Pinpoint the cell where the given text exists, returning its (X, Y) midpoint coordinate. 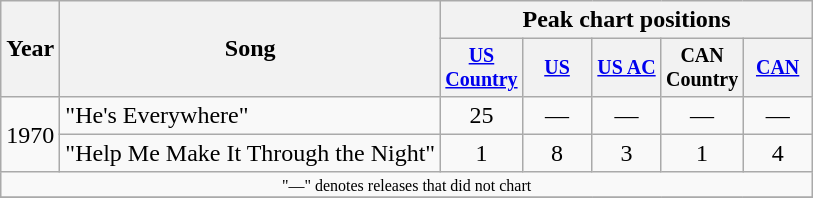
US Country (482, 68)
"—" denotes releases that did not chart (407, 184)
Year (30, 49)
3 (626, 153)
8 (556, 153)
Song (250, 49)
"He's Everywhere" (250, 115)
US AC (626, 68)
US (556, 68)
CAN Country (702, 68)
CAN (778, 68)
"Help Me Make It Through the Night" (250, 153)
25 (482, 115)
1970 (30, 134)
4 (778, 153)
Peak chart positions (627, 20)
